Scan for the cell matching the given text and deliver its (x, y) coordinate at center. 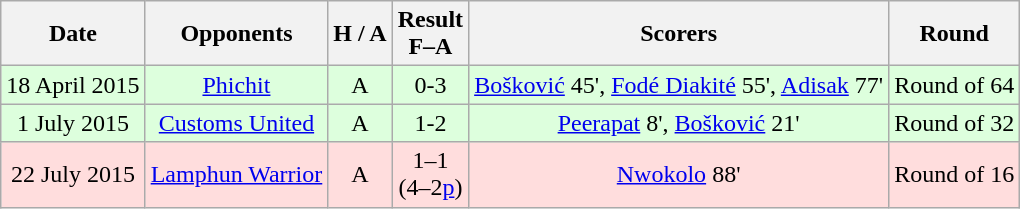
1–1(4–2p) (430, 174)
Date (73, 34)
Bošković 45', Fodé Diakité 55', Adisak 77' (679, 85)
H / A (360, 34)
22 July 2015 (73, 174)
1-2 (430, 123)
0-3 (430, 85)
Scorers (679, 34)
Phichit (236, 85)
18 April 2015 (73, 85)
ResultF–A (430, 34)
Round of 16 (954, 174)
Lamphun Warrior (236, 174)
Round (954, 34)
Round of 64 (954, 85)
Nwokolo 88' (679, 174)
Customs United (236, 123)
Round of 32 (954, 123)
Opponents (236, 34)
1 July 2015 (73, 123)
Peerapat 8', Bošković 21' (679, 123)
